Determine the (x, y) coordinate at the center of the cell enclosing the given text.  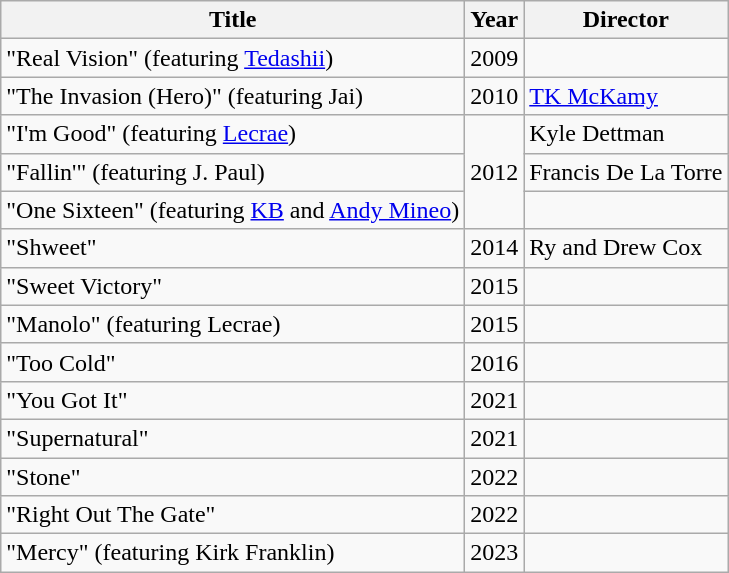
2014 (494, 248)
2012 (494, 172)
"One Sixteen" (featuring KB and Andy Mineo) (233, 210)
Title (233, 20)
2016 (494, 362)
"Supernatural" (233, 438)
"Too Cold" (233, 362)
"Real Vision" (featuring Tedashii) (233, 58)
"Sweet Victory" (233, 286)
"Mercy" (featuring Kirk Franklin) (233, 553)
Year (494, 20)
2010 (494, 96)
"The Invasion (Hero)" (featuring Jai) (233, 96)
"You Got It" (233, 400)
"Right Out The Gate" (233, 515)
2023 (494, 553)
TK McKamy (626, 96)
Ry and Drew Cox (626, 248)
Kyle Dettman (626, 134)
"Stone" (233, 477)
"Shweet" (233, 248)
"I'm Good" (featuring Lecrae) (233, 134)
"Manolo" (featuring Lecrae) (233, 324)
Francis De La Torre (626, 172)
2009 (494, 58)
Director (626, 20)
"Fallin'" (featuring J. Paul) (233, 172)
